Search for the cell housing the specified text and yield its [X, Y] center coordinate. 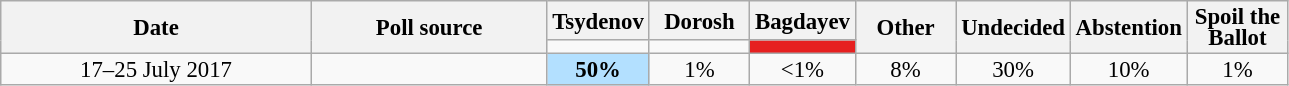
Undecided [1013, 28]
Abstention [1128, 28]
50% [598, 70]
Tsydenov [598, 20]
Dorosh [700, 20]
<1% [803, 70]
Other [906, 28]
Poll source [429, 28]
30% [1013, 70]
17–25 July 2017 [156, 70]
10% [1128, 70]
Spoil the Ballot [1238, 28]
8% [906, 70]
Bagdayev [803, 20]
Date [156, 28]
